Identify which cell holds the provided text, then report its (X, Y) central coordinate. 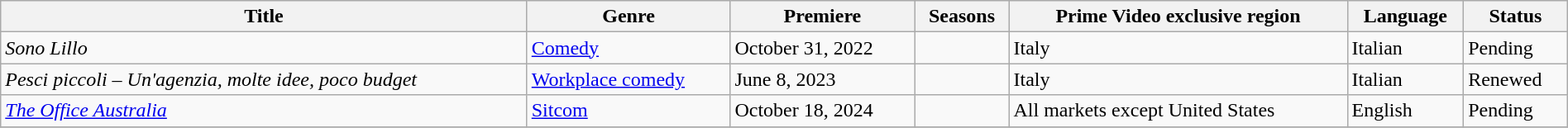
Pesci piccoli – Un'agenzia, molte idee, poco budget (264, 79)
Genre (629, 17)
All markets except United States (1178, 111)
Sitcom (629, 111)
Language (1406, 17)
Workplace comedy (629, 79)
Renewed (1516, 79)
Premiere (822, 17)
October 18, 2024 (822, 111)
The Office Australia (264, 111)
Seasons (962, 17)
Comedy (629, 48)
Sono Lillo (264, 48)
Prime Video exclusive region (1178, 17)
June 8, 2023 (822, 79)
Status (1516, 17)
English (1406, 111)
October 31, 2022 (822, 48)
Title (264, 17)
